Pinpoint the cell where the given text exists, returning its [X, Y] midpoint coordinate. 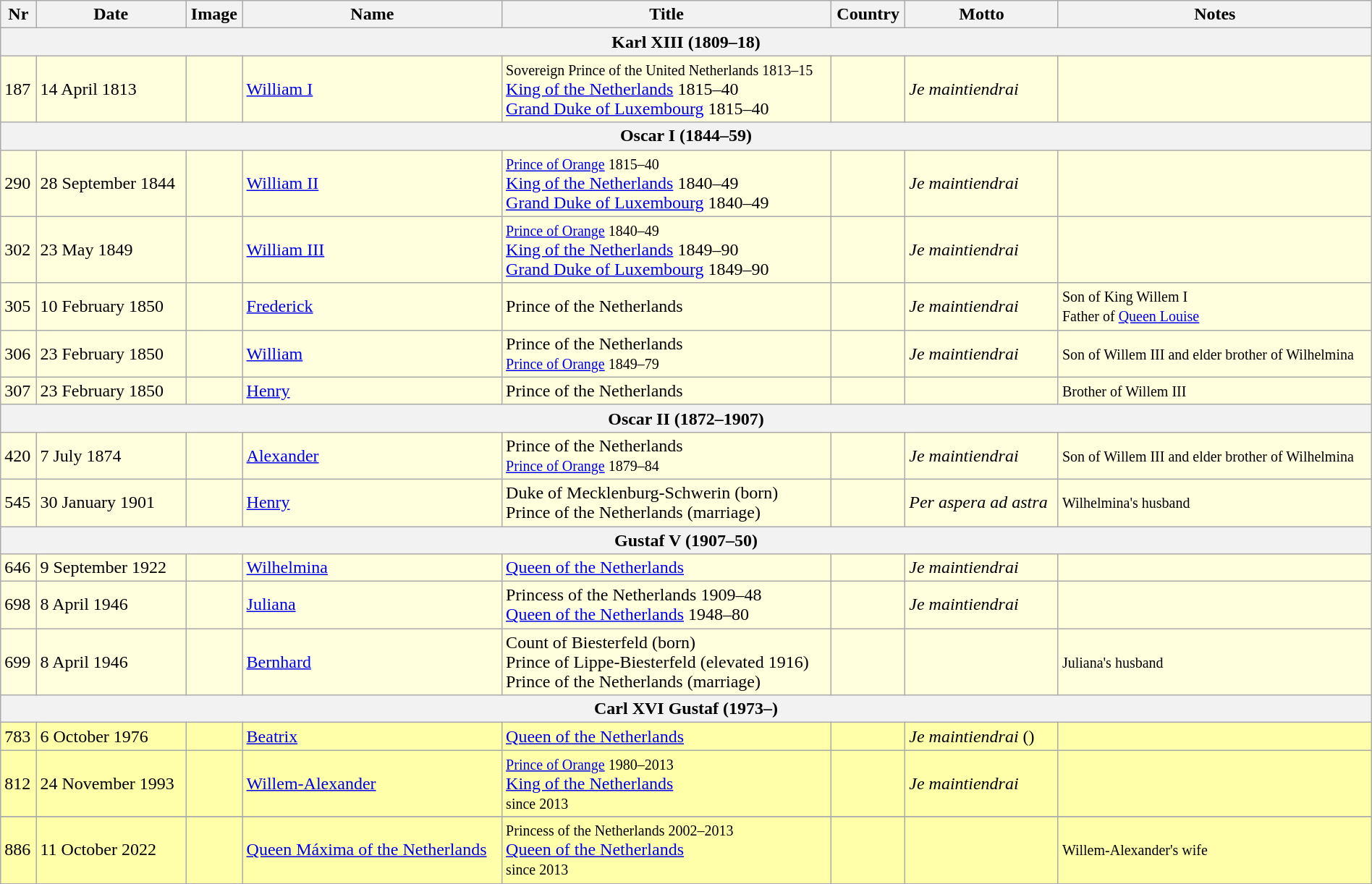
William III [372, 250]
646 [19, 568]
Juliana's husband [1214, 662]
Notes [1214, 14]
Son of King Willem IFather of Queen Louise [1214, 307]
Nr [19, 14]
6 October 1976 [111, 736]
886 [19, 850]
698 [19, 605]
Oscar I (1844–59) [686, 136]
812 [19, 783]
Date [111, 14]
Count of Biesterfeld (born)Prince of Lippe-Biesterfeld (elevated 1916)Prince of the Netherlands (marriage) [667, 662]
Carl XVI Gustaf (1973–) [686, 709]
Willem-Alexander's wife [1214, 850]
Queen Máxima of the Netherlands [372, 850]
307 [19, 391]
23 May 1849 [111, 250]
Princess of the Netherlands 1909–48Queen of the Netherlands 1948–80 [667, 605]
Brother of Willem III [1214, 391]
Bernhard [372, 662]
Prince of Orange 1840–49 King of the Netherlands 1849–90Grand Duke of Luxembourg 1849–90 [667, 250]
Je maintiendrai () [982, 736]
187 [19, 89]
Oscar II (1872–1907) [686, 418]
24 November 1993 [111, 783]
Alexander [372, 456]
William II [372, 183]
699 [19, 662]
Prince of Orange 1815–40 King of the Netherlands 1840–49Grand Duke of Luxembourg 1840–49 [667, 183]
10 February 1850 [111, 307]
Karl XIII (1809–18) [686, 42]
Duke of Mecklenburg-Schwerin (born)Prince of the Netherlands (marriage) [667, 502]
Willem-Alexander [372, 783]
11 October 2022 [111, 850]
Country [868, 14]
Sovereign Prince of the United Netherlands 1813–15 King of the Netherlands 1815–40Grand Duke of Luxembourg 1815–40 [667, 89]
Wilhelmina [372, 568]
Prince of Orange 1980–2013 King of the Netherlandssince 2013 [667, 783]
420 [19, 456]
Gustaf V (1907–50) [686, 540]
Name [372, 14]
783 [19, 736]
30 January 1901 [111, 502]
Prince of the NetherlandsPrince of Orange 1849–79 [667, 353]
Beatrix [372, 736]
Princess of the Netherlands 2002–2013 Queen of the Netherlandssince 2013 [667, 850]
Per aspera ad astra [982, 502]
306 [19, 353]
7 July 1874 [111, 456]
Frederick [372, 307]
Motto [982, 14]
William [372, 353]
9 September 1922 [111, 568]
290 [19, 183]
302 [19, 250]
14 April 1813 [111, 89]
Wilhelmina's husband [1214, 502]
Title [667, 14]
William I [372, 89]
Prince of the NetherlandsPrince of Orange 1879–84 [667, 456]
545 [19, 502]
28 September 1844 [111, 183]
305 [19, 307]
Juliana [372, 605]
Image [214, 14]
